Output the (X, Y) coordinate of the center of the cell containing the given text.  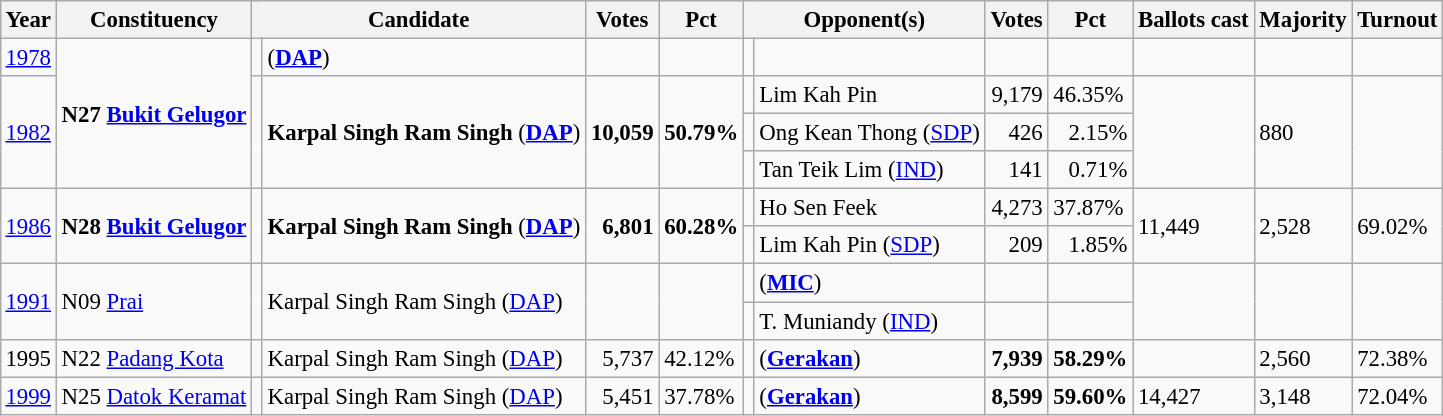
141 (1016, 170)
14,427 (1194, 396)
10,059 (622, 132)
58.29% (1090, 358)
N09 Prai (154, 302)
N28 Bukit Gelugor (154, 226)
880 (1303, 132)
Candidate (419, 20)
11,449 (1194, 226)
5,451 (622, 396)
46.35% (1090, 95)
1991 (28, 302)
Opponent(s) (864, 20)
4,273 (1016, 208)
72.38% (1398, 358)
9,179 (1016, 95)
Ballots cast (1194, 20)
42.12% (702, 358)
(DAP) (424, 57)
(MIC) (870, 283)
Ho Sen Feek (870, 208)
37.78% (702, 396)
N25 Datok Keramat (154, 396)
59.60% (1090, 396)
N22 Padang Kota (154, 358)
3,148 (1303, 396)
2.15% (1090, 133)
1.85% (1090, 245)
6,801 (622, 226)
7,939 (1016, 358)
Majority (1303, 20)
1982 (28, 132)
1995 (28, 358)
Tan Teik Lim (IND) (870, 170)
37.87% (1090, 208)
69.02% (1398, 226)
1999 (28, 396)
426 (1016, 133)
1986 (28, 226)
5,737 (622, 358)
Year (28, 20)
72.04% (1398, 396)
Lim Kah Pin (SDP) (870, 245)
Lim Kah Pin (870, 95)
Turnout (1398, 20)
50.79% (702, 132)
209 (1016, 245)
2,528 (1303, 226)
2,560 (1303, 358)
Ong Kean Thong (SDP) (870, 133)
0.71% (1090, 170)
T. Muniandy (IND) (870, 321)
8,599 (1016, 396)
1978 (28, 57)
Constituency (154, 20)
N27 Bukit Gelugor (154, 113)
60.28% (702, 226)
